Output the [x, y] coordinate of the center of the cell containing the given text.  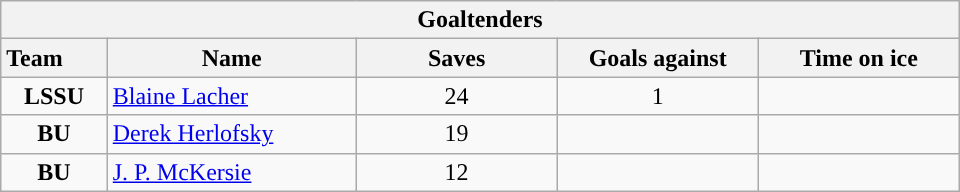
12 [456, 172]
Time on ice [858, 58]
24 [456, 96]
Goaltenders [480, 20]
Name [232, 58]
Goals against [658, 58]
Blaine Lacher [232, 96]
Saves [456, 58]
Derek Herlofsky [232, 134]
LSSU [54, 96]
19 [456, 134]
Team [54, 58]
J. P. McKersie [232, 172]
1 [658, 96]
